Locate the cell with the specified text and output its [x, y] center coordinate. 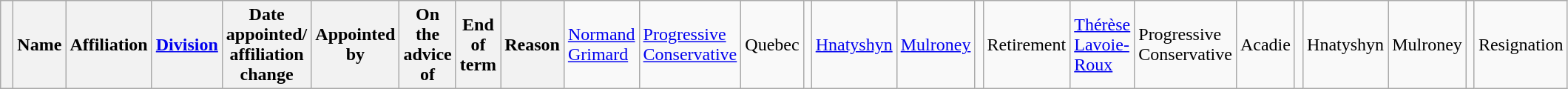
Thérèse Lavoie-Roux [1102, 44]
On the advice of [428, 44]
Normand Grimard [601, 44]
Affiliation [109, 44]
Name [40, 44]
Appointed by [355, 44]
Retirement [1027, 44]
Reason [533, 44]
Date appointed/ affiliation change [266, 44]
End of term [478, 44]
Resignation [1521, 44]
Quebec [772, 44]
Division [186, 44]
Acadie [1265, 44]
